From the cell containing the given text, extract its center point as [x, y] coordinate. 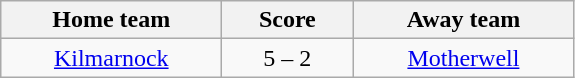
5 – 2 [288, 58]
Home team [112, 20]
Kilmarnock [112, 58]
Away team [464, 20]
Motherwell [464, 58]
Score [288, 20]
